Find where the given text appears and provide that cell's center as (X, Y) coordinate. 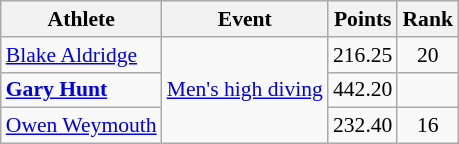
Owen Weymouth (82, 126)
232.40 (362, 126)
216.25 (362, 55)
20 (428, 55)
Points (362, 19)
442.20 (362, 90)
Event (245, 19)
16 (428, 126)
Men's high diving (245, 90)
Blake Aldridge (82, 55)
Rank (428, 19)
Athlete (82, 19)
Gary Hunt (82, 90)
